Capture the cell that displays the provided text and extract its (X, Y) central coordinate. 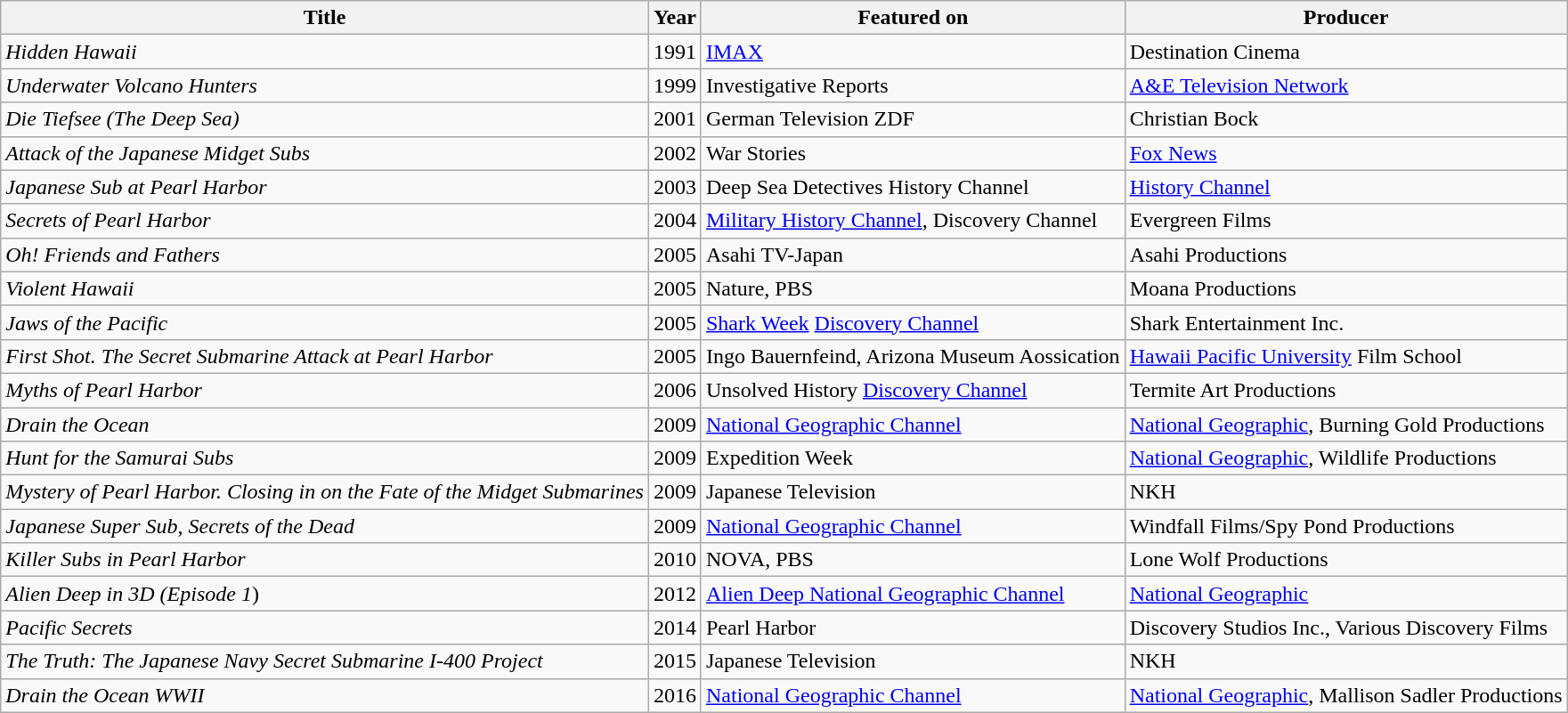
A&E Television Network (1346, 85)
Japanese Super Sub, Secrets of the Dead (325, 526)
Unsolved History Discovery Channel (913, 390)
2015 (675, 661)
Year (675, 18)
National Geographic, Wildlife Productions (1346, 458)
Hawaii Pacific University Film School (1346, 356)
Pacific Secrets (325, 628)
Shark Entertainment Inc. (1346, 322)
Producer (1346, 18)
NOVA, PBS (913, 560)
Christian Bock (1346, 119)
Asahi Productions (1346, 255)
Military History Channel, Discovery Channel (913, 221)
National Geographic, Burning Gold Productions (1346, 425)
2010 (675, 560)
Die Tiefsee (The Deep Sea) (325, 119)
National Geographic (1346, 594)
Termite Art Productions (1346, 390)
Secrets of Pearl Harbor (325, 221)
Title (325, 18)
Evergreen Films (1346, 221)
Investigative Reports (913, 85)
1991 (675, 52)
2001 (675, 119)
IMAX (913, 52)
Killer Subs in Pearl Harbor (325, 560)
Lone Wolf Productions (1346, 560)
Discovery Studios Inc., Various Discovery Films (1346, 628)
Attack of the Japanese Midget Subs (325, 153)
Japanese Sub at Pearl Harbor (325, 187)
Hunt for the Samurai Subs (325, 458)
2002 (675, 153)
Shark Week Discovery Channel (913, 322)
2006 (675, 390)
Myths of Pearl Harbor (325, 390)
Asahi TV-Japan (913, 255)
Moana Productions (1346, 288)
1999 (675, 85)
2012 (675, 594)
Oh! Friends and Fathers (325, 255)
The Truth: The Japanese Navy Secret Submarine I-400 Project (325, 661)
War Stories (913, 153)
Drain the Ocean WWII (325, 695)
Pearl Harbor (913, 628)
Violent Hawaii (325, 288)
2004 (675, 221)
Underwater Volcano Hunters (325, 85)
Ingo Bauernfeind, Arizona Museum Aossication (913, 356)
Fox News (1346, 153)
2016 (675, 695)
History Channel (1346, 187)
Windfall Films/Spy Pond Productions (1346, 526)
Jaws of the Pacific (325, 322)
Expedition Week (913, 458)
Mystery of Pearl Harbor. Closing in on the Fate of the Midget Submarines (325, 492)
German Television ZDF (913, 119)
Deep Sea Detectives History Channel (913, 187)
Nature, PBS (913, 288)
2014 (675, 628)
2003 (675, 187)
Alien Deep in 3D (Episode 1) (325, 594)
National Geographic, Mallison Sadler Productions (1346, 695)
First Shot. The Secret Submarine Attack at Pearl Harbor (325, 356)
Featured on (913, 18)
Destination Cinema (1346, 52)
Alien Deep National Geographic Channel (913, 594)
Hidden Hawaii (325, 52)
Drain the Ocean (325, 425)
